Return (x, y) of the center of cell containing provided text 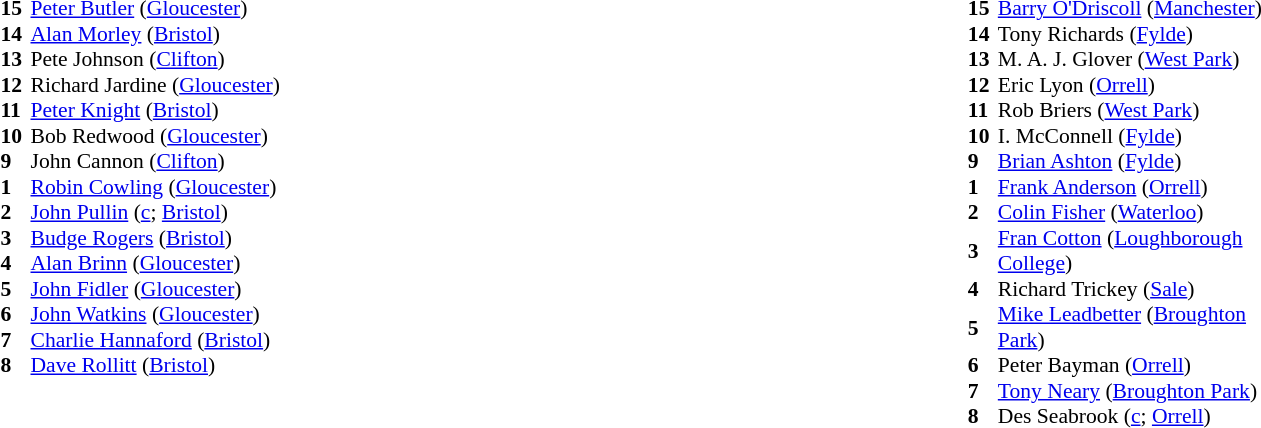
Pete Johnson (Clifton) (180, 59)
John Fidler (Gloucester) (180, 289)
Alan Brinn (Gloucester) (180, 263)
Alan Morley (Bristol) (180, 34)
John Watkins (Gloucester) (180, 315)
8 (15, 365)
Dave Rollitt (Bristol) (180, 365)
Robin Cowling (Gloucester) (180, 187)
Charlie Hannaford (Bristol) (180, 340)
Bob Redwood (Gloucester) (180, 136)
Budge Rogers (Bristol) (180, 238)
Peter Knight (Bristol) (180, 111)
John Pullin (c; Bristol) (180, 213)
Richard Jardine (Gloucester) (180, 85)
John Cannon (Clifton) (180, 161)
